Identify which cell holds the provided text, then report its (x, y) central coordinate. 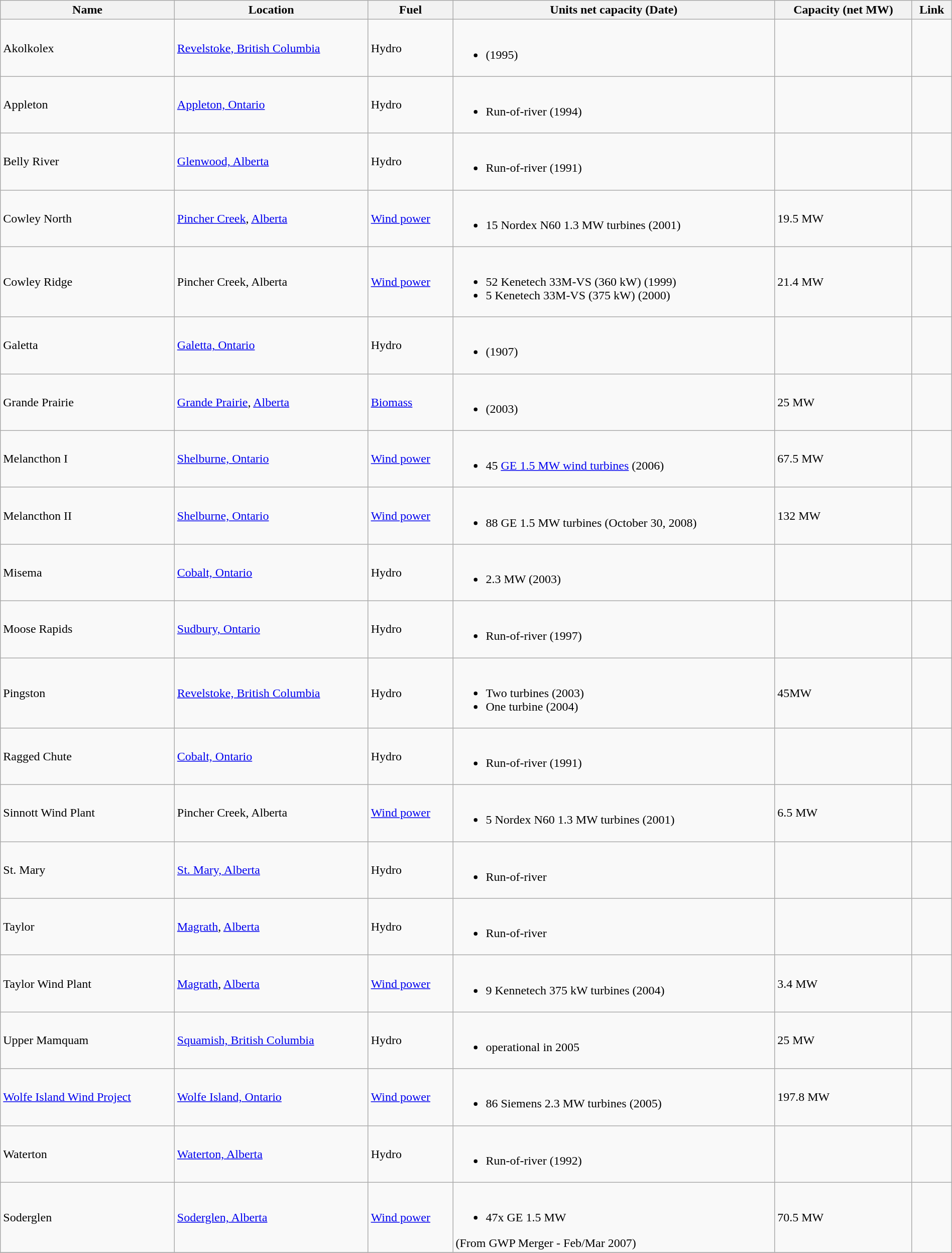
Grande Prairie (87, 402)
Soderglen (87, 1217)
Melancthon II (87, 515)
Soderglen, Alberta (271, 1217)
Appleton (87, 104)
Link (932, 10)
Location (271, 10)
45 GE 1.5 MW wind turbines (2006) (614, 459)
Biomass (411, 402)
67.5 MW (844, 459)
47x GE 1.5 MW (From GWP Merger - Feb/Mar 2007) (614, 1217)
Wolfe Island Wind Project (87, 1097)
Appleton, Ontario (271, 104)
19.5 MW (844, 218)
Upper Mamquam (87, 1041)
Galetta (87, 346)
Run-of-river (1994) (614, 104)
Squamish, British Columbia (271, 1041)
St. Mary (87, 870)
86 Siemens 2.3 MW turbines (2005) (614, 1097)
Capacity (net MW) (844, 10)
Run-of-river (1992) (614, 1154)
Run-of-river (1997) (614, 629)
6.5 MW (844, 814)
Name (87, 10)
Units net capacity (Date) (614, 10)
52 Kenetech 33M-VS (360 kW) (1999)5 Kenetech 33M-VS (375 kW) (2000) (614, 282)
(1907) (614, 346)
Grande Prairie, Alberta (271, 402)
Waterton (87, 1154)
Ragged Chute (87, 756)
15 Nordex N60 1.3 MW turbines (2001) (614, 218)
(2003) (614, 402)
Fuel (411, 10)
Cowley North (87, 218)
132 MW (844, 515)
Taylor Wind Plant (87, 983)
Pingston (87, 693)
Two turbines (2003)One turbine (2004) (614, 693)
(1995) (614, 48)
Glenwood, Alberta (271, 162)
2.3 MW (2003) (614, 573)
197.8 MW (844, 1097)
88 GE 1.5 MW turbines (October 30, 2008) (614, 515)
Galetta, Ontario (271, 346)
Waterton, Alberta (271, 1154)
Akolkolex (87, 48)
3.4 MW (844, 983)
St. Mary, Alberta (271, 870)
Melancthon I (87, 459)
70.5 MW (844, 1217)
Cowley Ridge (87, 282)
Wolfe Island, Ontario (271, 1097)
Sudbury, Ontario (271, 629)
Misema (87, 573)
21.4 MW (844, 282)
Taylor (87, 927)
Moose Rapids (87, 629)
operational in 2005 (614, 1041)
Sinnott Wind Plant (87, 814)
9 Kennetech 375 kW turbines (2004) (614, 983)
45MW (844, 693)
Belly River (87, 162)
5 Nordex N60 1.3 MW turbines (2001) (614, 814)
